From the cell containing the given text, extract its center point as (x, y) coordinate. 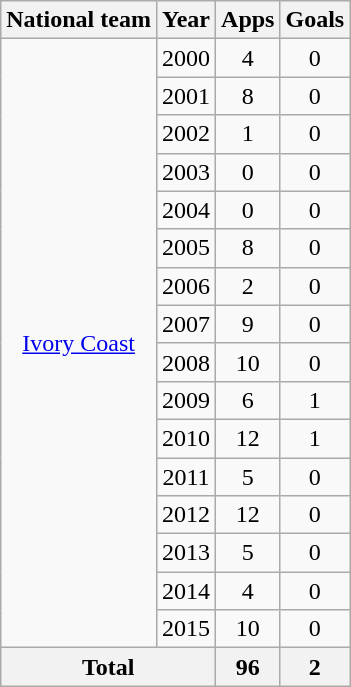
2002 (186, 134)
2009 (186, 400)
National team (79, 20)
Total (108, 667)
2011 (186, 477)
2006 (186, 286)
2003 (186, 172)
2000 (186, 58)
Goals (315, 20)
2015 (186, 629)
96 (248, 667)
2012 (186, 515)
2005 (186, 248)
Ivory Coast (79, 344)
2007 (186, 324)
2004 (186, 210)
Apps (248, 20)
Year (186, 20)
9 (248, 324)
2001 (186, 96)
2008 (186, 362)
2014 (186, 591)
2013 (186, 553)
2010 (186, 438)
6 (248, 400)
